From the cell containing the given text, extract its center point as (X, Y) coordinate. 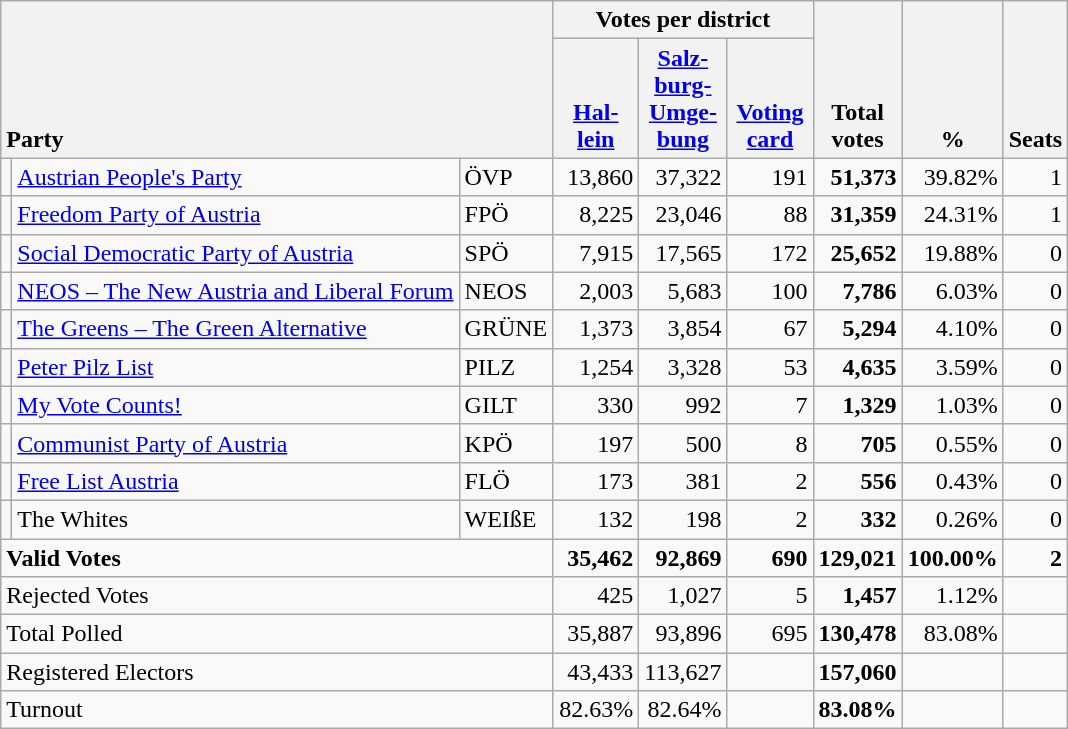
129,021 (858, 557)
93,896 (683, 634)
695 (770, 634)
82.63% (596, 710)
FPÖ (506, 215)
Turnout (277, 710)
FLÖ (506, 481)
7,786 (858, 291)
37,322 (683, 177)
992 (683, 405)
173 (596, 481)
31,359 (858, 215)
Registered Electors (277, 672)
1,373 (596, 329)
2,003 (596, 291)
332 (858, 519)
Total Polled (277, 634)
% (952, 80)
172 (770, 253)
ÖVP (506, 177)
35,462 (596, 557)
100 (770, 291)
0.43% (952, 481)
Votingcard (770, 98)
KPÖ (506, 443)
35,887 (596, 634)
Hal-lein (596, 98)
4.10% (952, 329)
GRÜNE (506, 329)
1,254 (596, 367)
NEOS (506, 291)
6.03% (952, 291)
PILZ (506, 367)
Social Democratic Party of Austria (236, 253)
Communist Party of Austria (236, 443)
130,478 (858, 634)
0.55% (952, 443)
7 (770, 405)
500 (683, 443)
132 (596, 519)
0.26% (952, 519)
GILT (506, 405)
Seats (1035, 80)
3,328 (683, 367)
705 (858, 443)
23,046 (683, 215)
100.00% (952, 557)
5,683 (683, 291)
8 (770, 443)
Free List Austria (236, 481)
67 (770, 329)
191 (770, 177)
The Greens – The Green Alternative (236, 329)
690 (770, 557)
330 (596, 405)
197 (596, 443)
1,027 (683, 596)
1.03% (952, 405)
WEIßE (506, 519)
1,329 (858, 405)
5 (770, 596)
SPÖ (506, 253)
Totalvotes (858, 80)
Votes per district (683, 20)
7,915 (596, 253)
Freedom Party of Austria (236, 215)
92,869 (683, 557)
39.82% (952, 177)
The Whites (236, 519)
Austrian People's Party (236, 177)
4,635 (858, 367)
17,565 (683, 253)
13,860 (596, 177)
Party (277, 80)
Valid Votes (277, 557)
25,652 (858, 253)
19.88% (952, 253)
198 (683, 519)
Peter Pilz List (236, 367)
556 (858, 481)
My Vote Counts! (236, 405)
24.31% (952, 215)
88 (770, 215)
NEOS – The New Austria and Liberal Forum (236, 291)
Rejected Votes (277, 596)
8,225 (596, 215)
1.12% (952, 596)
3.59% (952, 367)
113,627 (683, 672)
5,294 (858, 329)
82.64% (683, 710)
Salz-burg-Umge-bung (683, 98)
43,433 (596, 672)
1,457 (858, 596)
53 (770, 367)
157,060 (858, 672)
3,854 (683, 329)
425 (596, 596)
51,373 (858, 177)
381 (683, 481)
